Provide the [X, Y] coordinate of the cell's center where the given text is located.  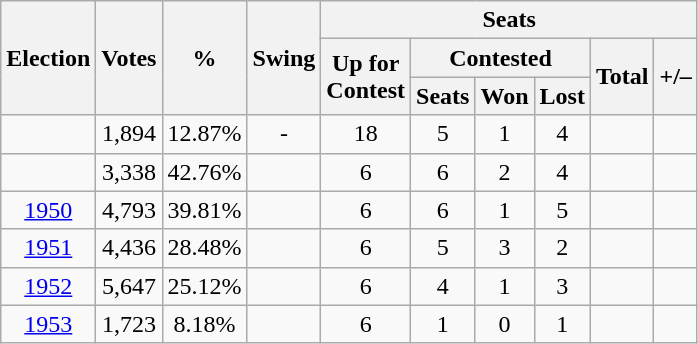
1952 [48, 286]
- [284, 134]
1950 [48, 210]
28.48% [204, 248]
3,338 [129, 172]
1953 [48, 324]
12.87% [204, 134]
42.76% [204, 172]
39.81% [204, 210]
4,793 [129, 210]
1,894 [129, 134]
Election [48, 58]
4,436 [129, 248]
0 [504, 324]
Won [504, 96]
Swing [284, 58]
1951 [48, 248]
% [204, 58]
Votes [129, 58]
Total [622, 77]
18 [366, 134]
5,647 [129, 286]
Contested [501, 58]
Up forContest [366, 77]
Lost [562, 96]
8.18% [204, 324]
1,723 [129, 324]
+/– [676, 77]
25.12% [204, 286]
